Scan for the cell matching the given text and deliver its (X, Y) coordinate at center. 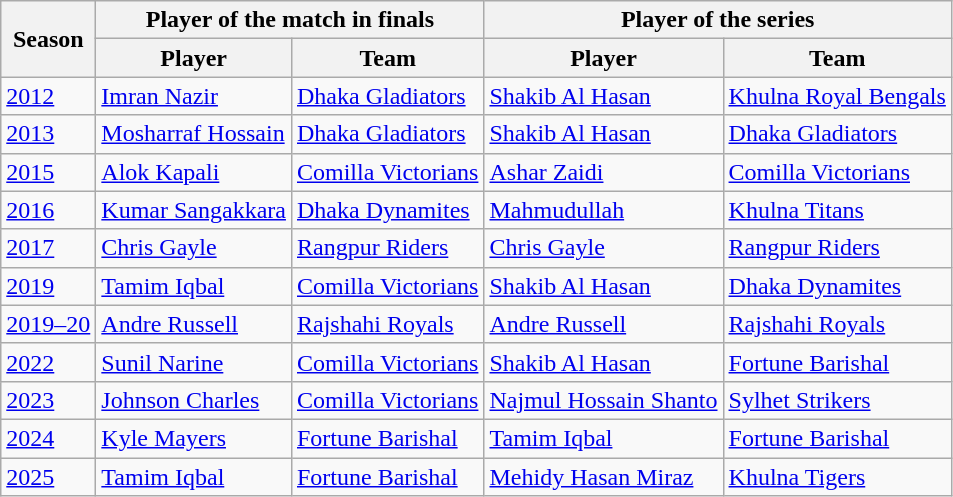
2012 (48, 96)
2019–20 (48, 324)
2024 (48, 438)
Johnson Charles (194, 400)
Khulna Titans (837, 210)
Kyle Mayers (194, 438)
Player of the match in finals (290, 20)
Player of the series (718, 20)
2023 (48, 400)
Sylhet Strikers (837, 400)
Mosharraf Hossain (194, 134)
Kumar Sangakkara (194, 210)
Season (48, 39)
Khulna Royal Bengals (837, 96)
2019 (48, 286)
Imran Nazir (194, 96)
2017 (48, 248)
Sunil Narine (194, 362)
2022 (48, 362)
Najmul Hossain Shanto (604, 400)
Alok Kapali (194, 172)
Khulna Tigers (837, 477)
2025 (48, 477)
2015 (48, 172)
Mahmudullah (604, 210)
Ashar Zaidi (604, 172)
2013 (48, 134)
Mehidy Hasan Miraz (604, 477)
2016 (48, 210)
